Scan for the cell matching the given text and deliver its (X, Y) coordinate at center. 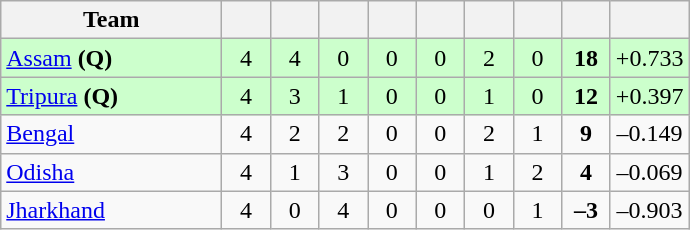
Assam (Q) (112, 58)
Odisha (112, 172)
12 (586, 96)
+0.397 (650, 96)
–3 (586, 210)
Team (112, 20)
Jharkhand (112, 210)
Tripura (Q) (112, 96)
–0.903 (650, 210)
–0.149 (650, 134)
18 (586, 58)
–0.069 (650, 172)
9 (586, 134)
+0.733 (650, 58)
Bengal (112, 134)
